Output the (x, y) coordinate of the center of the cell containing the given text.  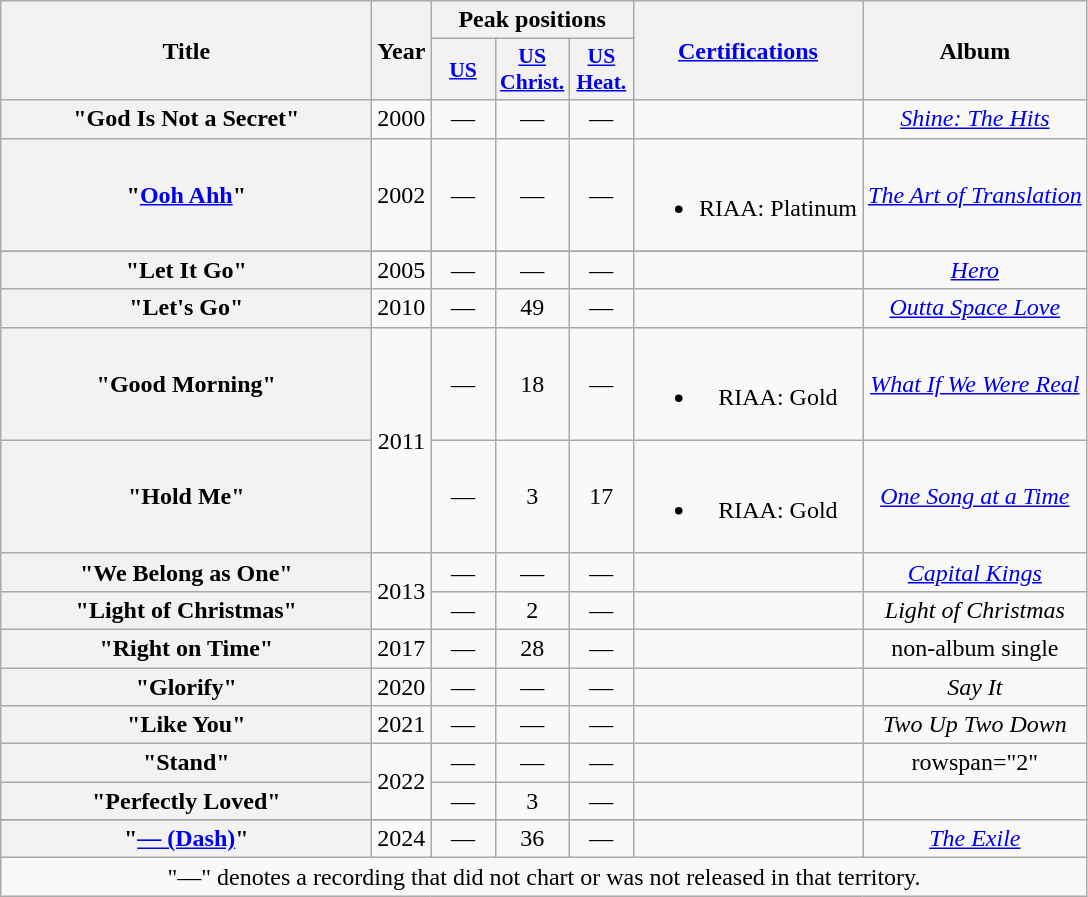
2017 (402, 648)
"Stand" (186, 763)
Shine: The Hits (974, 119)
"Hold Me" (186, 496)
"Let It Go" (186, 270)
2005 (402, 270)
17 (601, 496)
"Ooh Ahh" (186, 194)
Year (402, 50)
"Light of Christmas" (186, 610)
One Song at a Time (974, 496)
US Christ. (532, 70)
Outta Space Love (974, 308)
49 (532, 308)
18 (532, 384)
What If We Were Real (974, 384)
Hero (974, 270)
Say It (974, 687)
Album (974, 50)
2013 (402, 591)
US (463, 70)
non-album single (974, 648)
2002 (402, 194)
2000 (402, 119)
Certifications (748, 50)
RIAA: Platinum (748, 194)
"Let's Go" (186, 308)
rowspan="2" (974, 763)
Two Up Two Down (974, 725)
"Right on Time" (186, 648)
2024 (402, 839)
2020 (402, 687)
"— (Dash)" (186, 839)
Capital Kings (974, 572)
"Good Morning" (186, 384)
The Art of Translation (974, 194)
"We Belong as One" (186, 572)
36 (532, 839)
"—" denotes a recording that did not chart or was not released in that territory. (544, 877)
"Glorify" (186, 687)
2011 (402, 440)
"Perfectly Loved" (186, 801)
US Heat. (601, 70)
The Exile (974, 839)
28 (532, 648)
2021 (402, 725)
2010 (402, 308)
"God Is Not a Secret" (186, 119)
Peak positions (532, 20)
"Like You" (186, 725)
Light of Christmas (974, 610)
Title (186, 50)
2 (532, 610)
2022 (402, 782)
